Locate the cell with the specified text and output its (X, Y) center coordinate. 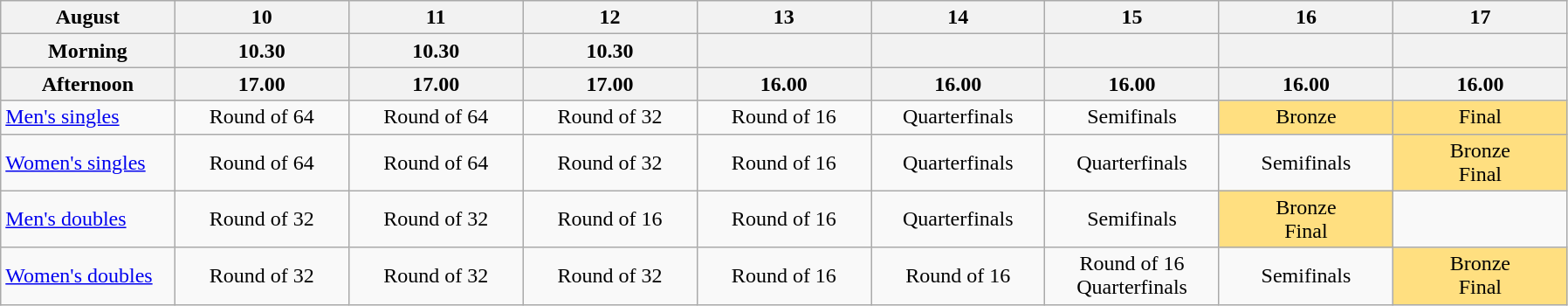
16 (1306, 17)
10 (262, 17)
15 (1131, 17)
Final (1481, 117)
12 (609, 17)
Women's doubles (87, 276)
17 (1481, 17)
Men's singles (87, 117)
11 (435, 17)
Round of 16 Quarterfinals (1131, 276)
14 (959, 17)
Women's singles (87, 163)
August (87, 17)
Morning (87, 51)
Men's doubles (87, 219)
Afternoon (87, 84)
Bronze (1306, 117)
13 (784, 17)
